Identify which cell holds the provided text, then report its (x, y) central coordinate. 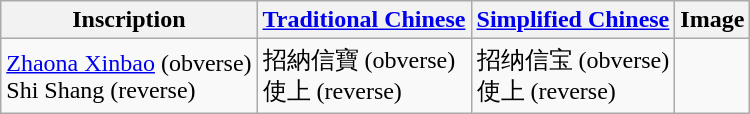
招納信寶 (obverse)使上 (reverse) (364, 76)
Zhaona Xinbao (obverse)Shi Shang (reverse) (129, 76)
Traditional Chinese (364, 20)
Image (712, 20)
Simplified Chinese (573, 20)
招纳信宝 (obverse)使上 (reverse) (573, 76)
Inscription (129, 20)
